Find where the given text appears and provide that cell's center as (X, Y) coordinate. 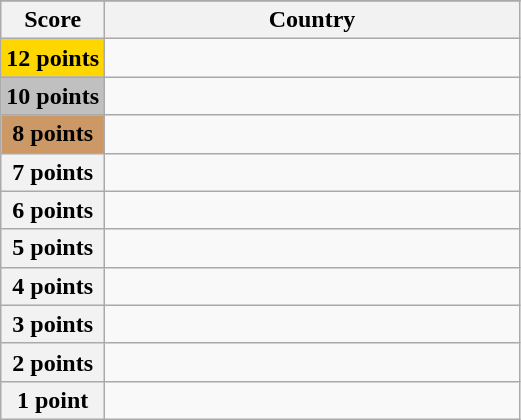
Score (53, 20)
Country (312, 20)
7 points (53, 172)
10 points (53, 96)
8 points (53, 134)
6 points (53, 210)
3 points (53, 324)
2 points (53, 362)
12 points (53, 58)
1 point (53, 400)
5 points (53, 248)
4 points (53, 286)
